Search for the cell housing the specified text and yield its [x, y] center coordinate. 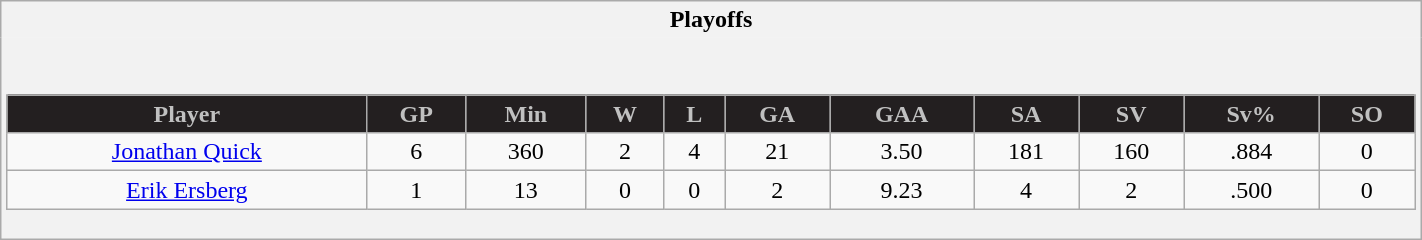
181 [1026, 152]
1 [416, 190]
Min [526, 114]
GAA [902, 114]
3.50 [902, 152]
GA [778, 114]
Player GP Min W L GA GAA SA SV Sv% SO Jonathan Quick 6 360 2 4 21 3.50 181 160 .884 0 Erik Ersberg 1 13 0 0 2 9.23 4 2 .500 0 [711, 138]
160 [1132, 152]
360 [526, 152]
GP [416, 114]
.500 [1252, 190]
13 [526, 190]
Playoffs [711, 20]
W [625, 114]
Sv% [1252, 114]
.884 [1252, 152]
Erik Ersberg [187, 190]
21 [778, 152]
Player [187, 114]
SO [1367, 114]
SV [1132, 114]
6 [416, 152]
9.23 [902, 190]
L [694, 114]
SA [1026, 114]
Jonathan Quick [187, 152]
